Scan for the cell matching the given text and deliver its [x, y] coordinate at center. 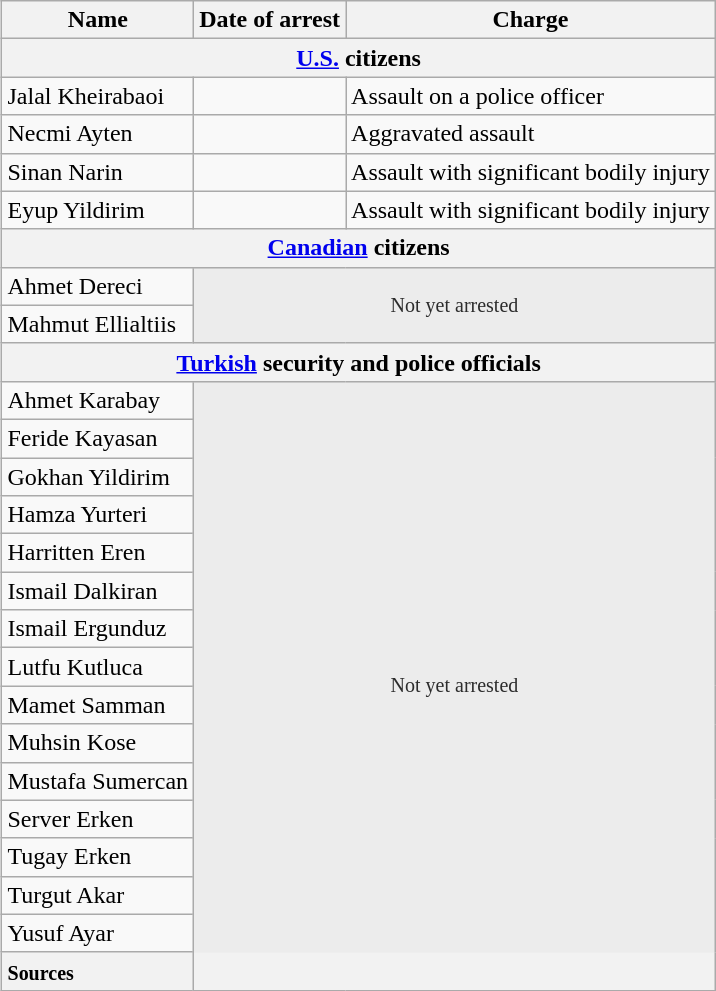
Ahmet Karabay [98, 400]
Mahmut Ellialtiis [98, 324]
Ahmet Dereci [98, 286]
Mamet Samman [98, 705]
Tugay Erken [98, 857]
Sinan Narin [98, 172]
Name [98, 20]
Turgut Akar [98, 895]
Harritten Eren [98, 553]
Necmi Ayten [98, 134]
Aggravated assault [531, 134]
Date of arrest [270, 20]
Sources [358, 971]
Lutfu Kutluca [98, 667]
Yusuf Ayar [98, 933]
Hamza Yurteri [98, 515]
Gokhan Yildirim [98, 477]
U.S. citizens [358, 58]
Muhsin Kose [98, 743]
Mustafa Sumercan [98, 781]
Ismail Dalkiran [98, 591]
Charge [531, 20]
Canadian citizens [358, 248]
Feride Kayasan [98, 438]
Eyup Yildirim [98, 210]
Server Erken [98, 819]
Jalal Kheirabaoi [98, 96]
Assault on a police officer [531, 96]
Ismail Ergunduz [98, 629]
Turkish security and police officials [358, 362]
